Extract the [x, y] coordinate from the center of the cell holding the provided text.  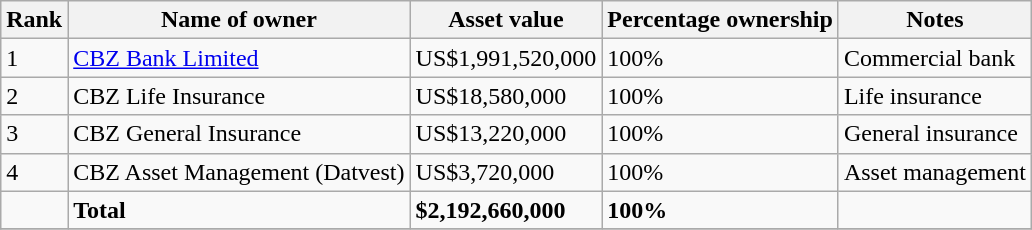
US$1,991,520,000 [506, 58]
1 [34, 58]
CBZ Life Insurance [239, 96]
CBZ Bank Limited [239, 58]
US$3,720,000 [506, 172]
4 [34, 172]
3 [34, 134]
Commercial bank [934, 58]
Life insurance [934, 96]
Percentage ownership [720, 20]
Name of owner [239, 20]
US$13,220,000 [506, 134]
CBZ Asset Management (Datvest) [239, 172]
2 [34, 96]
Total [239, 210]
General insurance [934, 134]
US$18,580,000 [506, 96]
Asset management [934, 172]
$2,192,660,000 [506, 210]
Rank [34, 20]
CBZ General Insurance [239, 134]
Asset value [506, 20]
Notes [934, 20]
